Return the (X, Y) coordinate for the center point of the cell that contains the specified text.  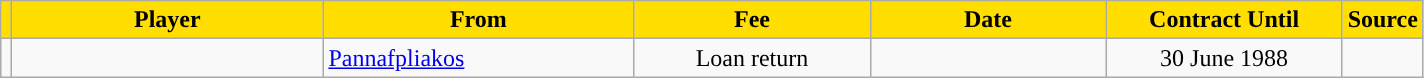
From (478, 20)
Fee (752, 20)
Contract Until (1224, 20)
Loan return (752, 58)
Player (168, 20)
Date (988, 20)
30 June 1988 (1224, 58)
Pannafpliakos (478, 58)
Source (1382, 20)
